Return [X, Y] of the center of cell containing provided text 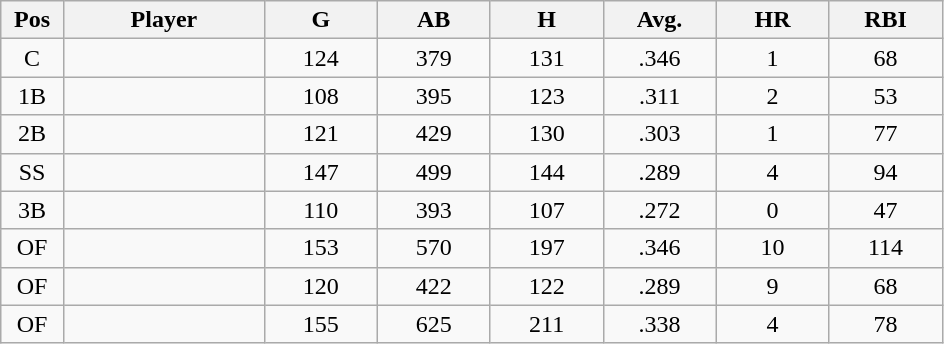
107 [546, 210]
570 [434, 248]
47 [886, 210]
130 [546, 134]
Pos [32, 20]
SS [32, 172]
G [320, 20]
94 [886, 172]
124 [320, 58]
10 [772, 248]
HR [772, 20]
.303 [660, 134]
.272 [660, 210]
2 [772, 96]
393 [434, 210]
3B [32, 210]
379 [434, 58]
1B [32, 96]
78 [886, 324]
422 [434, 286]
197 [546, 248]
53 [886, 96]
429 [434, 134]
AB [434, 20]
110 [320, 210]
114 [886, 248]
77 [886, 134]
625 [434, 324]
Avg. [660, 20]
499 [434, 172]
.311 [660, 96]
9 [772, 286]
Player [164, 20]
108 [320, 96]
.338 [660, 324]
120 [320, 286]
2B [32, 134]
RBI [886, 20]
144 [546, 172]
122 [546, 286]
123 [546, 96]
0 [772, 210]
131 [546, 58]
147 [320, 172]
C [32, 58]
211 [546, 324]
153 [320, 248]
395 [434, 96]
H [546, 20]
121 [320, 134]
155 [320, 324]
